Provide the (X, Y) coordinate of the cell's center where the given text is located.  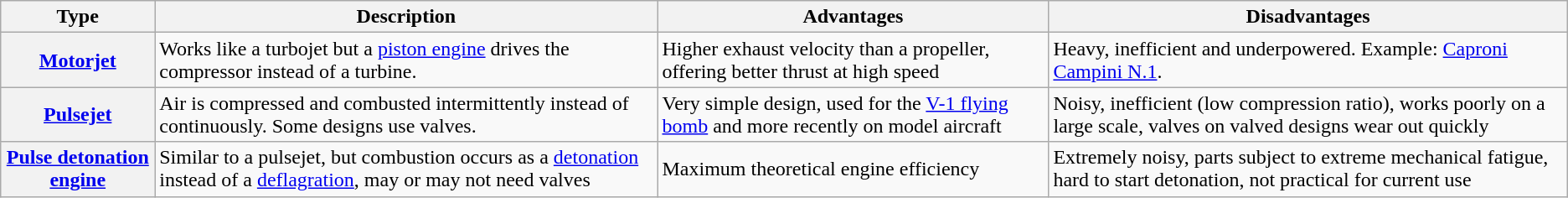
Very simple design, used for the V-1 flying bomb and more recently on model aircraft (853, 114)
Heavy, inefficient and underpowered. Example: Caproni Campini N.1. (1308, 60)
Disadvantages (1308, 17)
Noisy, inefficient (low compression ratio), works poorly on a large scale, valves on valved designs wear out quickly (1308, 114)
Pulsejet (78, 114)
Advantages (853, 17)
Type (78, 17)
Description (406, 17)
Works like a turbojet but a piston engine drives the compressor instead of a turbine. (406, 60)
Motorjet (78, 60)
Pulse detonation engine (78, 169)
Air is compressed and combusted intermittently instead of continuously. Some designs use valves. (406, 114)
Similar to a pulsejet, but combustion occurs as a detonation instead of a deflagration, may or may not need valves (406, 169)
Higher exhaust velocity than a propeller, offering better thrust at high speed (853, 60)
Extremely noisy, parts subject to extreme mechanical fatigue, hard to start detonation, not practical for current use (1308, 169)
Maximum theoretical engine efficiency (853, 169)
